Return the (x, y) coordinate for the center point of the cell that contains the specified text.  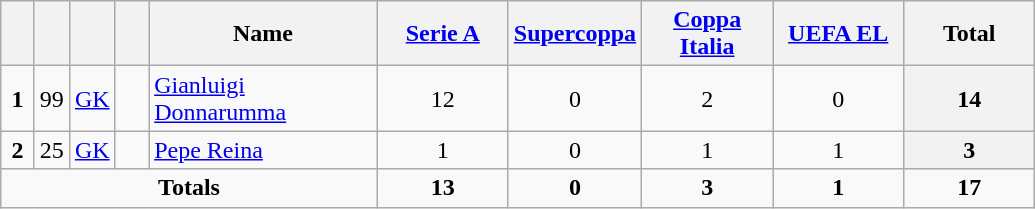
Gianluigi Donnarumma (264, 98)
12 (442, 98)
Name (264, 34)
Supercoppa (574, 34)
Totals (189, 188)
Total (970, 34)
Coppa Italia (708, 34)
17 (970, 188)
UEFA EL (838, 34)
25 (52, 150)
99 (52, 98)
14 (970, 98)
Pepe Reina (264, 150)
13 (442, 188)
Serie A (442, 34)
